Locate the cell with the specified text and output its [X, Y] center coordinate. 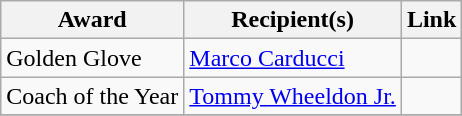
Recipient(s) [293, 20]
Tommy Wheeldon Jr. [293, 96]
Marco Carducci [293, 58]
Coach of the Year [92, 96]
Golden Glove [92, 58]
Link [431, 20]
Award [92, 20]
